Search for the cell housing the specified text and yield its [x, y] center coordinate. 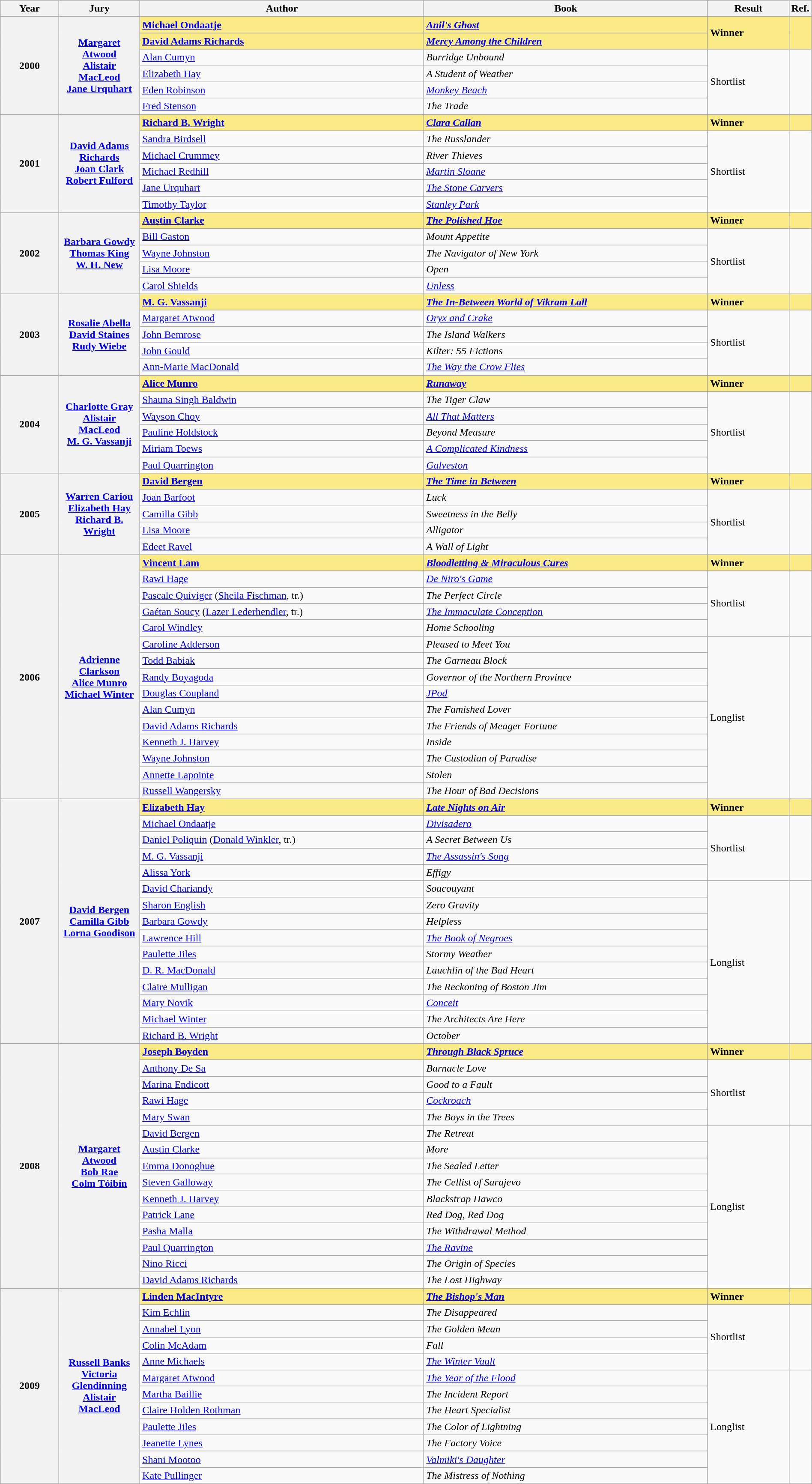
Runaway [566, 383]
Pascale Quiviger (Sheila Fischman, tr.) [282, 595]
Wayson Choy [282, 416]
Lawrence Hill [282, 938]
The Bishop's Man [566, 1296]
All That Matters [566, 416]
D. R. MacDonald [282, 970]
2009 [30, 1386]
David Chariandy [282, 889]
A Wall of Light [566, 546]
The Hour of Bad Decisions [566, 791]
Martin Sloane [566, 171]
Carol Shields [282, 286]
The Mistress of Nothing [566, 1475]
Alissa York [282, 872]
Unless [566, 286]
Bloodletting & Miraculous Cures [566, 563]
The Custodian of Paradise [566, 758]
A Complicated Kindness [566, 448]
2001 [30, 163]
More [566, 1150]
Kilter: 55 Fictions [566, 351]
Steven Galloway [282, 1182]
Randy Boyagoda [282, 677]
Ref. [800, 9]
Martha Baillie [282, 1394]
The Island Walkers [566, 334]
Pleased to Meet You [566, 644]
Jury [99, 9]
Shani Mootoo [282, 1459]
Red Dog, Red Dog [566, 1215]
Ann-Marie MacDonald [282, 367]
Daniel Poliquin (Donald Winkler, tr.) [282, 840]
2003 [30, 334]
The Heart Specialist [566, 1410]
Timothy Taylor [282, 204]
Result [749, 9]
Inside [566, 742]
Mary Novik [282, 1003]
Miriam Toews [282, 448]
Home Schooling [566, 628]
Pasha Malla [282, 1231]
The Year of the Flood [566, 1378]
Alice Munro [282, 383]
JPod [566, 693]
Michael Winter [282, 1019]
David BergenCamilla GibbLorna Goodison [99, 922]
Jane Urquhart [282, 188]
The Friends of Meager Fortune [566, 726]
Barbara Gowdy [282, 921]
Valmiki's Daughter [566, 1459]
Carol Windley [282, 628]
Jeanette Lynes [282, 1443]
A Secret Between Us [566, 840]
2002 [30, 253]
Beyond Measure [566, 432]
Late Nights on Air [566, 807]
Claire Mulligan [282, 986]
Stormy Weather [566, 954]
Book [566, 9]
Emma Donoghue [282, 1166]
2004 [30, 424]
The Book of Negroes [566, 938]
Joseph Boyden [282, 1052]
2006 [30, 677]
The Famished Lover [566, 709]
The Winter Vault [566, 1362]
Nino Ricci [282, 1264]
The Reckoning of Boston Jim [566, 986]
The Trade [566, 106]
Alligator [566, 530]
Kate Pullinger [282, 1475]
The Garneau Block [566, 660]
Zero Gravity [566, 905]
Effigy [566, 872]
Anne Michaels [282, 1362]
The Tiger Claw [566, 400]
Barbara GowdyThomas KingW. H. New [99, 253]
Bill Gaston [282, 237]
Oryx and Crake [566, 318]
Mercy Among the Children [566, 41]
Governor of the Northern Province [566, 677]
The Boys in the Trees [566, 1117]
The Cellist of Sarajevo [566, 1182]
Fred Stenson [282, 106]
The In-Between World of Vikram Lall [566, 302]
Barnacle Love [566, 1068]
Monkey Beach [566, 90]
Soucouyant [566, 889]
Conceit [566, 1003]
Stolen [566, 775]
Gaétan Soucy (Lazer Lederhendler, tr.) [282, 612]
Kim Echlin [282, 1313]
Colin McAdam [282, 1345]
The Assassin's Song [566, 856]
Anil's Ghost [566, 25]
Michael Crummey [282, 155]
The Time in Between [566, 481]
Annabel Lyon [282, 1329]
Rosalie AbellaDavid StainesRudy Wiebe [99, 334]
Blackstrap Hawco [566, 1198]
Adrienne ClarksonAlice MunroMichael Winter [99, 677]
Caroline Adderson [282, 644]
Russell BanksVictoria GlendinningAlistair MacLeod [99, 1386]
Sweetness in the Belly [566, 514]
2007 [30, 922]
Claire Holden Rothman [282, 1410]
Todd Babiak [282, 660]
Anthony De Sa [282, 1068]
The Incident Report [566, 1394]
2000 [30, 66]
Warren CariouElizabeth HayRichard B. Wright [99, 514]
The Russlander [566, 139]
Through Black Spruce [566, 1052]
The Architects Are Here [566, 1019]
The Navigator of New York [566, 253]
De Niro's Game [566, 579]
Stanley Park [566, 204]
The Stone Carvers [566, 188]
The Sealed Letter [566, 1166]
Sandra Birdsell [282, 139]
Fall [566, 1345]
Annette Lapointe [282, 775]
Eden Robinson [282, 90]
Galveston [566, 465]
David Adams RichardsJoan ClarkRobert Fulford [99, 163]
The Lost Highway [566, 1280]
The Withdrawal Method [566, 1231]
John Gould [282, 351]
A Student of Weather [566, 74]
Lauchlin of the Bad Heart [566, 970]
Open [566, 269]
Shauna Singh Baldwin [282, 400]
Linden MacIntyre [282, 1296]
Clara Callan [566, 122]
Michael Redhill [282, 171]
Joan Barfoot [282, 498]
The Disappeared [566, 1313]
Good to a Fault [566, 1084]
October [566, 1036]
Charlotte GrayAlistair MacLeodM. G. Vassanji [99, 424]
Burridge Unbound [566, 57]
Margaret AtwoodBob RaeColm Tóibín [99, 1166]
Margaret AtwoodAlistair MacLeodJane Urquhart [99, 66]
2005 [30, 514]
Vincent Lam [282, 563]
Sharon English [282, 905]
Author [282, 9]
Cockroach [566, 1101]
River Thieves [566, 155]
Edeet Ravel [282, 546]
Mount Appetite [566, 237]
Helpless [566, 921]
The Origin of Species [566, 1264]
Marina Endicott [282, 1084]
Luck [566, 498]
Patrick Lane [282, 1215]
Camilla Gibb [282, 514]
Russell Wangersky [282, 791]
The Factory Voice [566, 1443]
The Immaculate Conception [566, 612]
The Polished Hoe [566, 221]
The Golden Mean [566, 1329]
The Color of Lightning [566, 1427]
Pauline Holdstock [282, 432]
Divisadero [566, 824]
The Perfect Circle [566, 595]
Douglas Coupland [282, 693]
Mary Swan [282, 1117]
The Retreat [566, 1133]
John Bemrose [282, 334]
The Way the Crow Flies [566, 367]
Year [30, 9]
The Ravine [566, 1248]
2008 [30, 1166]
